Pinpoint the cell where the given text exists, returning its (X, Y) midpoint coordinate. 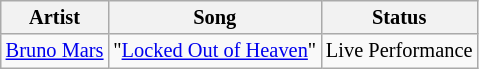
Artist (55, 17)
Status (399, 17)
Song (214, 17)
Bruno Mars (55, 51)
Live Performance (399, 51)
"Locked Out of Heaven" (214, 51)
